Capture the cell that displays the provided text and extract its (x, y) central coordinate. 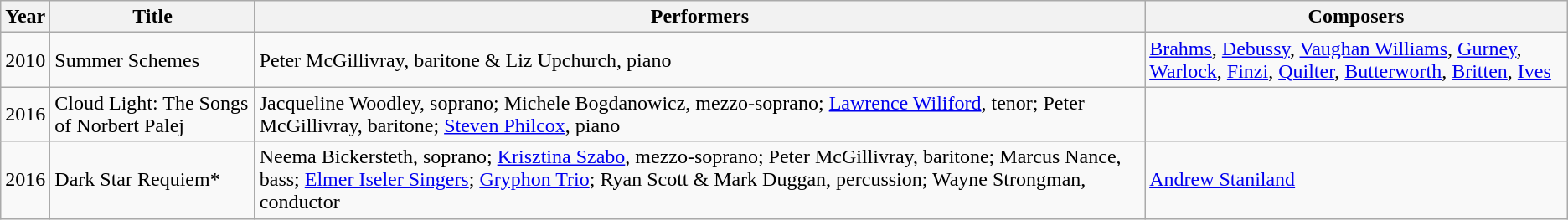
Composers (1357, 17)
Brahms, Debussy, Vaughan Williams, Gurney, Warlock, Finzi, Quilter, Butterworth, Britten, Ives (1357, 60)
2010 (25, 60)
Summer Schemes (152, 60)
Cloud Light: The Songs of Norbert Palej (152, 114)
Year (25, 17)
Dark Star Requiem* (152, 180)
Jacqueline Woodley, soprano; Michele Bogdanowicz, mezzo-soprano; Lawrence Wiliford, tenor; Peter McGillivray, baritone; Steven Philcox, piano (699, 114)
Andrew Staniland (1357, 180)
Title (152, 17)
Peter McGillivray, baritone & Liz Upchurch, piano (699, 60)
Performers (699, 17)
